Output the [X, Y] coordinate of the center of the cell containing the given text.  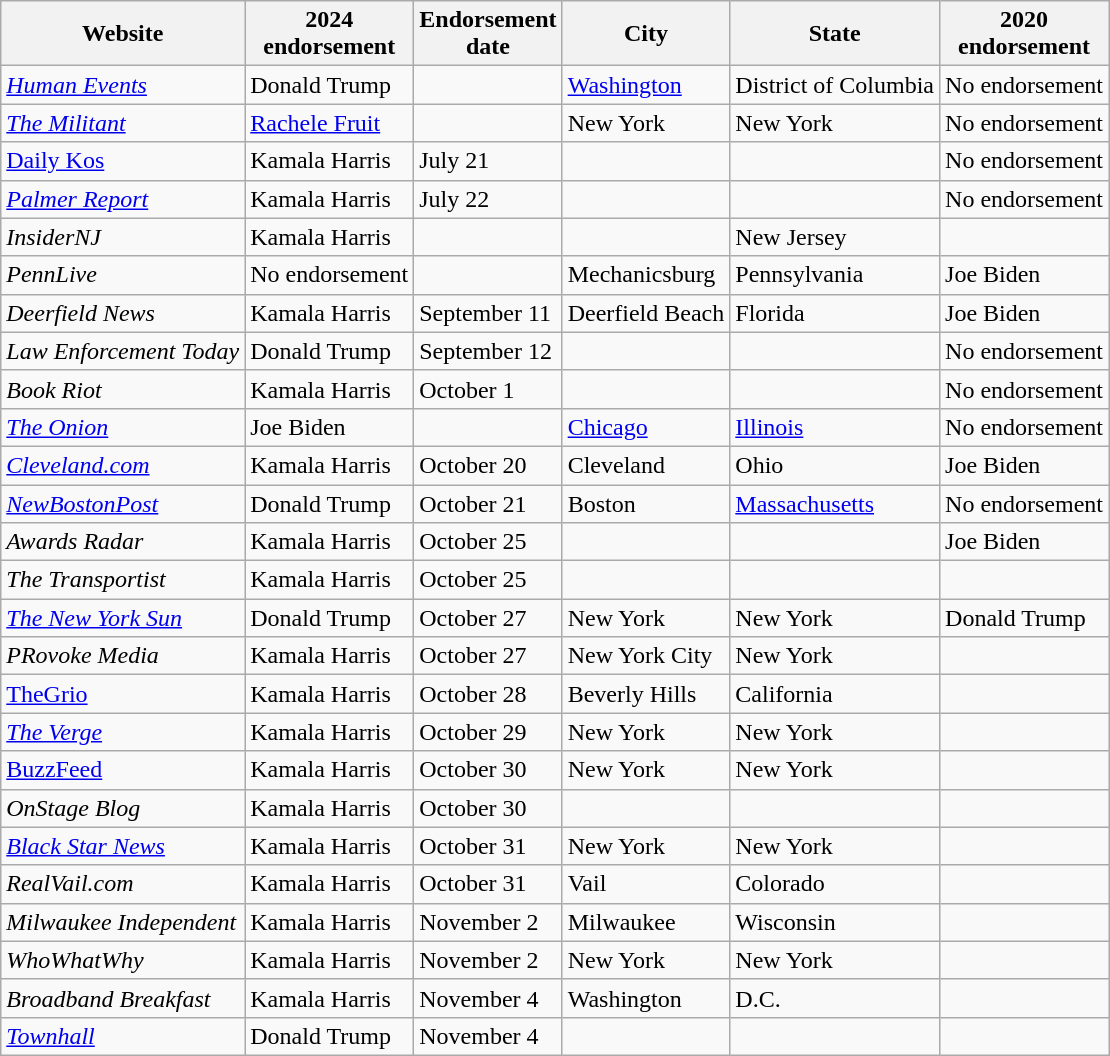
Pennsylvania [835, 275]
October 29 [488, 732]
Broadband Breakfast [123, 998]
Beverly Hills [646, 694]
Deerfield News [123, 313]
The Verge [123, 732]
Cleveland.com [123, 465]
Rachele Fruit [330, 123]
Colorado [835, 884]
WhoWhatWhy [123, 960]
State [835, 34]
Milwaukee Independent [123, 922]
October 1 [488, 389]
InsiderNJ [123, 237]
The Onion [123, 427]
Daily Kos [123, 161]
Wisconsin [835, 922]
Human Events [123, 85]
Illinois [835, 427]
Ohio [835, 465]
Palmer Report [123, 199]
Milwaukee [646, 922]
PRovoke Media [123, 656]
2024endorsement [330, 34]
2020endorsement [1024, 34]
TheGrio [123, 694]
Book Riot [123, 389]
RealVail.com [123, 884]
Endorsementdate [488, 34]
Awards Radar [123, 542]
Massachusetts [835, 503]
Cleveland [646, 465]
New York City [646, 656]
Deerfield Beach [646, 313]
October 20 [488, 465]
New Jersey [835, 237]
Mechanicsburg [646, 275]
Townhall [123, 1036]
September 12 [488, 351]
Chicago [646, 427]
October 28 [488, 694]
District of Columbia [835, 85]
California [835, 694]
PennLive [123, 275]
NewBostonPost [123, 503]
July 21 [488, 161]
Black Star News [123, 846]
OnStage Blog [123, 808]
D.C. [835, 998]
The Militant [123, 123]
The New York Sun [123, 618]
Law Enforcement Today [123, 351]
October 21 [488, 503]
Florida [835, 313]
Boston [646, 503]
September 11 [488, 313]
City [646, 34]
July 22 [488, 199]
Vail [646, 884]
The Transportist [123, 580]
Website [123, 34]
BuzzFeed [123, 770]
